Determine the [x, y] coordinate at the center of the cell enclosing the given text.  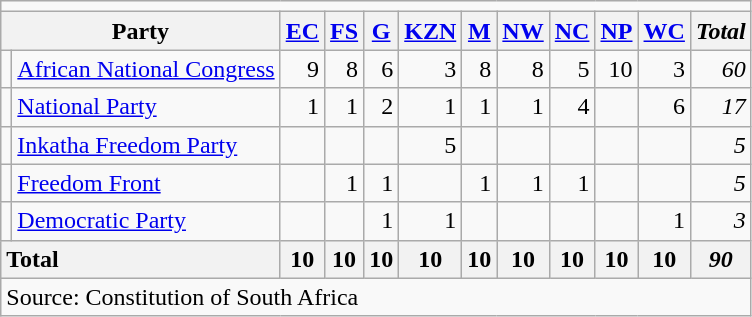
9 [302, 69]
Freedom Front [146, 183]
Source: Constitution of South Africa [376, 297]
EC [302, 31]
African National Congress [146, 69]
60 [720, 69]
KZN [430, 31]
Inkatha Freedom Party [146, 145]
WC [664, 31]
2 [382, 107]
G [382, 31]
17 [720, 107]
Democratic Party [146, 221]
FS [344, 31]
NC [572, 31]
National Party [146, 107]
NP [616, 31]
90 [720, 259]
4 [572, 107]
Party [140, 31]
M [480, 31]
NW [523, 31]
